Capture the cell that displays the provided text and extract its [x, y] central coordinate. 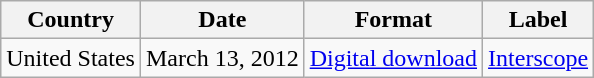
Interscope [538, 58]
Digital download [393, 58]
Country [71, 20]
Date [222, 20]
Format [393, 20]
March 13, 2012 [222, 58]
United States [71, 58]
Label [538, 20]
